Identify which cell holds the provided text, then report its (x, y) central coordinate. 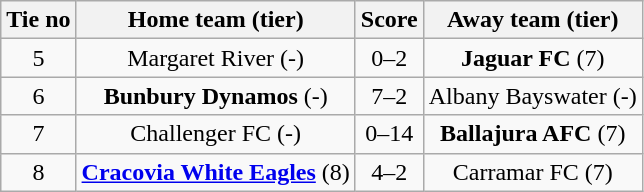
0–14 (389, 134)
Tie no (38, 20)
Cracovia White Eagles (8) (216, 172)
7 (38, 134)
Ballajura AFC (7) (532, 134)
Albany Bayswater (-) (532, 96)
Jaguar FC (7) (532, 58)
Carramar FC (7) (532, 172)
Challenger FC (-) (216, 134)
Margaret River (-) (216, 58)
Home team (tier) (216, 20)
Away team (tier) (532, 20)
Score (389, 20)
5 (38, 58)
7–2 (389, 96)
Bunbury Dynamos (-) (216, 96)
4–2 (389, 172)
0–2 (389, 58)
8 (38, 172)
6 (38, 96)
